Search for the cell housing the specified text and yield its [x, y] center coordinate. 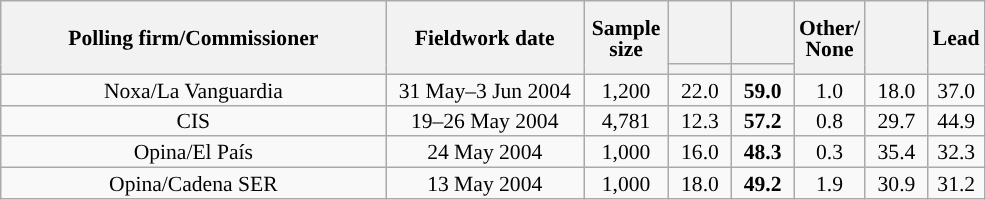
49.2 [762, 184]
29.7 [896, 120]
Noxa/La Vanguardia [194, 90]
0.8 [830, 120]
57.2 [762, 120]
Sample size [626, 38]
37.0 [956, 90]
16.0 [700, 152]
24 May 2004 [485, 152]
1,200 [626, 90]
32.3 [956, 152]
Fieldwork date [485, 38]
Lead [956, 38]
31.2 [956, 184]
Other/None [830, 38]
35.4 [896, 152]
31 May–3 Jun 2004 [485, 90]
12.3 [700, 120]
Polling firm/Commissioner [194, 38]
48.3 [762, 152]
22.0 [700, 90]
44.9 [956, 120]
Opina/El País [194, 152]
19–26 May 2004 [485, 120]
4,781 [626, 120]
30.9 [896, 184]
59.0 [762, 90]
1.0 [830, 90]
13 May 2004 [485, 184]
1.9 [830, 184]
CIS [194, 120]
Opina/Cadena SER [194, 184]
0.3 [830, 152]
